Provide the [X, Y] coordinate of the cell's center where the given text is located.  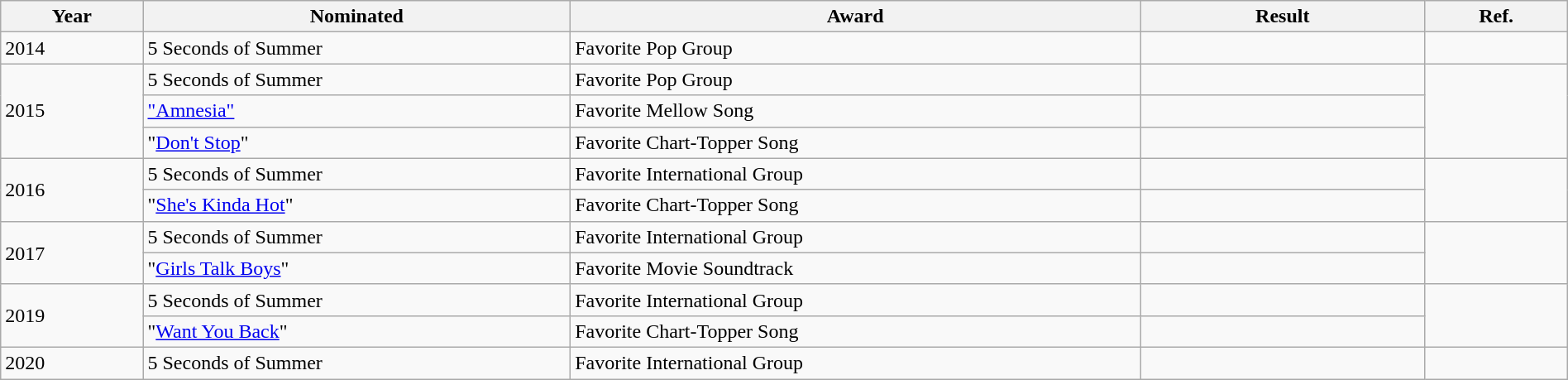
Result [1283, 17]
2014 [72, 48]
"Don't Stop" [357, 142]
2017 [72, 253]
Year [72, 17]
2019 [72, 315]
Favorite Mellow Song [855, 111]
Favorite Movie Soundtrack [855, 268]
2016 [72, 190]
"Amnesia" [357, 111]
"Girls Talk Boys" [357, 268]
"Want You Back" [357, 331]
"She's Kinda Hot" [357, 205]
2020 [72, 363]
2015 [72, 111]
Nominated [357, 17]
Award [855, 17]
Ref. [1496, 17]
